Output the (x, y) coordinate of the center of the cell containing the given text.  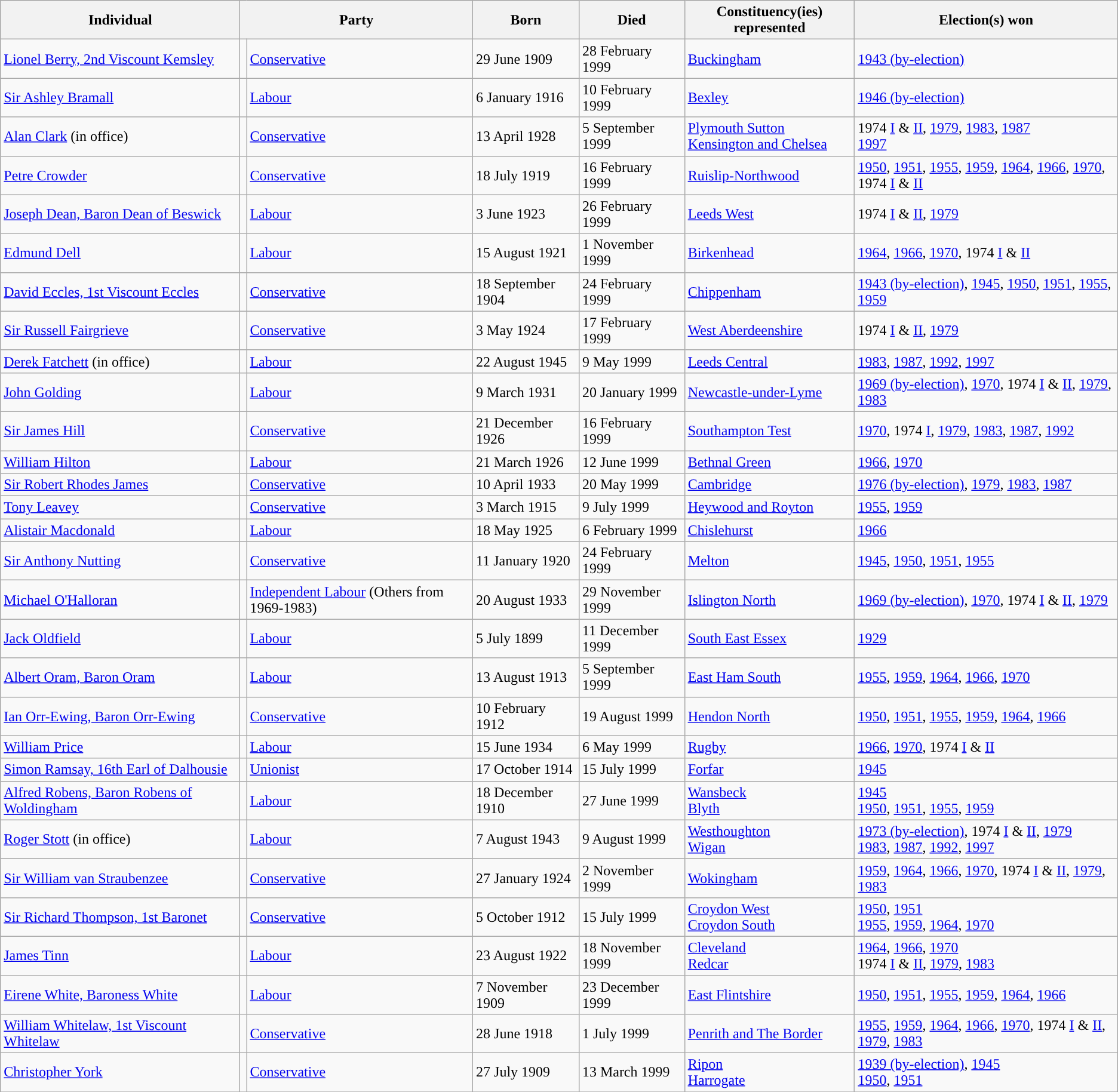
Michael O'Halloran (121, 599)
1955, 1959 (986, 507)
10 February 1912 (526, 716)
12 June 1999 (632, 462)
RiponHarrogate (769, 1072)
1955, 1959, 1964, 1966, 1970 (986, 677)
1969 (by-election), 1970, 1974 I & II, 1979, 1983 (986, 392)
William Hilton (121, 462)
1974 I & II, 1979, 1983, 19871997 (986, 136)
13 August 1913 (526, 677)
Petre Crowder (121, 176)
Leeds Central (769, 361)
Tony Leavey (121, 507)
Leeds West (769, 214)
Buckingham (769, 59)
26 February 1999 (632, 214)
27 January 1924 (526, 878)
9 August 1999 (632, 839)
Sir Russell Fairgrieve (121, 331)
6 February 1999 (632, 530)
1964, 1966, 1970, 1974 I & II (986, 253)
13 March 1999 (632, 1072)
Election(s) won (986, 20)
Independent Labour (Others from 1969-1983) (360, 599)
Cambridge (769, 485)
13 April 1928 (526, 136)
9 July 1999 (632, 507)
Sir William van Straubenzee (121, 878)
17 October 1914 (526, 770)
Party (357, 20)
7 August 1943 (526, 839)
Sir Robert Rhodes James (121, 485)
Plymouth SuttonKensington and Chelsea (769, 136)
1964, 1966, 19701974 I & II, 1979, 1983 (986, 955)
1966, 1970 (986, 462)
Joseph Dean, Baron Dean of Beswick (121, 214)
19 August 1999 (632, 716)
18 November 1999 (632, 955)
3 May 1924 (526, 331)
1969 (by-election), 1970, 1974 I & II, 1979 (986, 599)
Chislehurst (769, 530)
15 June 1934 (526, 747)
Chippenham (769, 291)
6 January 1916 (526, 98)
3 June 1923 (526, 214)
22 August 1945 (526, 361)
21 December 1926 (526, 431)
Sir Ashley Bramall (121, 98)
Bethnal Green (769, 462)
James Tinn (121, 955)
19451950, 1951, 1955, 1959 (986, 800)
Islington North (769, 599)
15 August 1921 (526, 253)
Alistair Macdonald (121, 530)
1973 (by-election), 1974 I & II, 19791983, 1987, 1992, 1997 (986, 839)
1950, 19511955, 1959, 1964, 1970 (986, 917)
29 November 1999 (632, 599)
Hendon North (769, 716)
1945, 1950, 1951, 1955 (986, 561)
WesthoughtonWigan (769, 839)
11 December 1999 (632, 639)
Penrith and The Border (769, 1034)
5 July 1899 (526, 639)
Edmund Dell (121, 253)
1939 (by-election), 19451950, 1951 (986, 1072)
1966 (986, 530)
Alfred Robens, Baron Robens of Woldingham (121, 800)
Bexley (769, 98)
WansbeckBlyth (769, 800)
Albert Oram, Baron Oram (121, 677)
2 November 1999 (632, 878)
East Flintshire (769, 995)
Roger Stott (in office) (121, 839)
Alan Clark (in office) (121, 136)
1950, 1951, 1955, 1959, 1964, 1966, 1970, 1974 I & II (986, 176)
William Price (121, 747)
Simon Ramsay, 16th Earl of Dalhousie (121, 770)
John Golding (121, 392)
1946 (by-election) (986, 98)
5 October 1912 (526, 917)
Melton (769, 561)
18 July 1919 (526, 176)
18 September 1904 (526, 291)
1966, 1970, 1974 I & II (986, 747)
West Aberdeenshire (769, 331)
27 July 1909 (526, 1072)
1 November 1999 (632, 253)
Eirene White, Baroness White (121, 995)
3 March 1915 (526, 507)
1970, 1974 I, 1979, 1983, 1987, 1992 (986, 431)
William Whitelaw, 1st Viscount Whitelaw (121, 1034)
Ruislip-Northwood (769, 176)
Unionist (360, 770)
18 May 1925 (526, 530)
Sir Anthony Nutting (121, 561)
Newcastle-under-Lyme (769, 392)
David Eccles, 1st Viscount Eccles (121, 291)
Derek Fatchett (in office) (121, 361)
23 December 1999 (632, 995)
Ian Orr-Ewing, Baron Orr-Ewing (121, 716)
1955, 1959, 1964, 1966, 1970, 1974 I & II, 1979, 1983 (986, 1034)
1976 (by-election), 1979, 1983, 1987 (986, 485)
10 February 1999 (632, 98)
1945 (986, 770)
1959, 1964, 1966, 1970, 1974 I & II, 1979, 1983 (986, 878)
1983, 1987, 1992, 1997 (986, 361)
21 March 1926 (526, 462)
Croydon WestCroydon South (769, 917)
9 March 1931 (526, 392)
17 February 1999 (632, 331)
East Ham South (769, 677)
Southampton Test (769, 431)
ClevelandRedcar (769, 955)
Sir Richard Thompson, 1st Baronet (121, 917)
Heywood and Royton (769, 507)
10 April 1933 (526, 485)
11 January 1920 (526, 561)
Christopher York (121, 1072)
20 May 1999 (632, 485)
27 June 1999 (632, 800)
Forfar (769, 770)
18 December 1910 (526, 800)
9 May 1999 (632, 361)
1929 (986, 639)
Died (632, 20)
Individual (121, 20)
29 June 1909 (526, 59)
7 November 1909 (526, 995)
Jack Oldfield (121, 639)
Born (526, 20)
Lionel Berry, 2nd Viscount Kemsley (121, 59)
Constituency(ies) represented (769, 20)
20 January 1999 (632, 392)
Birkenhead (769, 253)
1 July 1999 (632, 1034)
1943 (by-election) (986, 59)
South East Essex (769, 639)
Sir James Hill (121, 431)
23 August 1922 (526, 955)
Rugby (769, 747)
Wokingham (769, 878)
1943 (by-election), 1945, 1950, 1951, 1955, 1959 (986, 291)
20 August 1933 (526, 599)
28 June 1918 (526, 1034)
6 May 1999 (632, 747)
28 February 1999 (632, 59)
